Detect which cell encompasses the target text, then output its [X, Y] center coordinate. 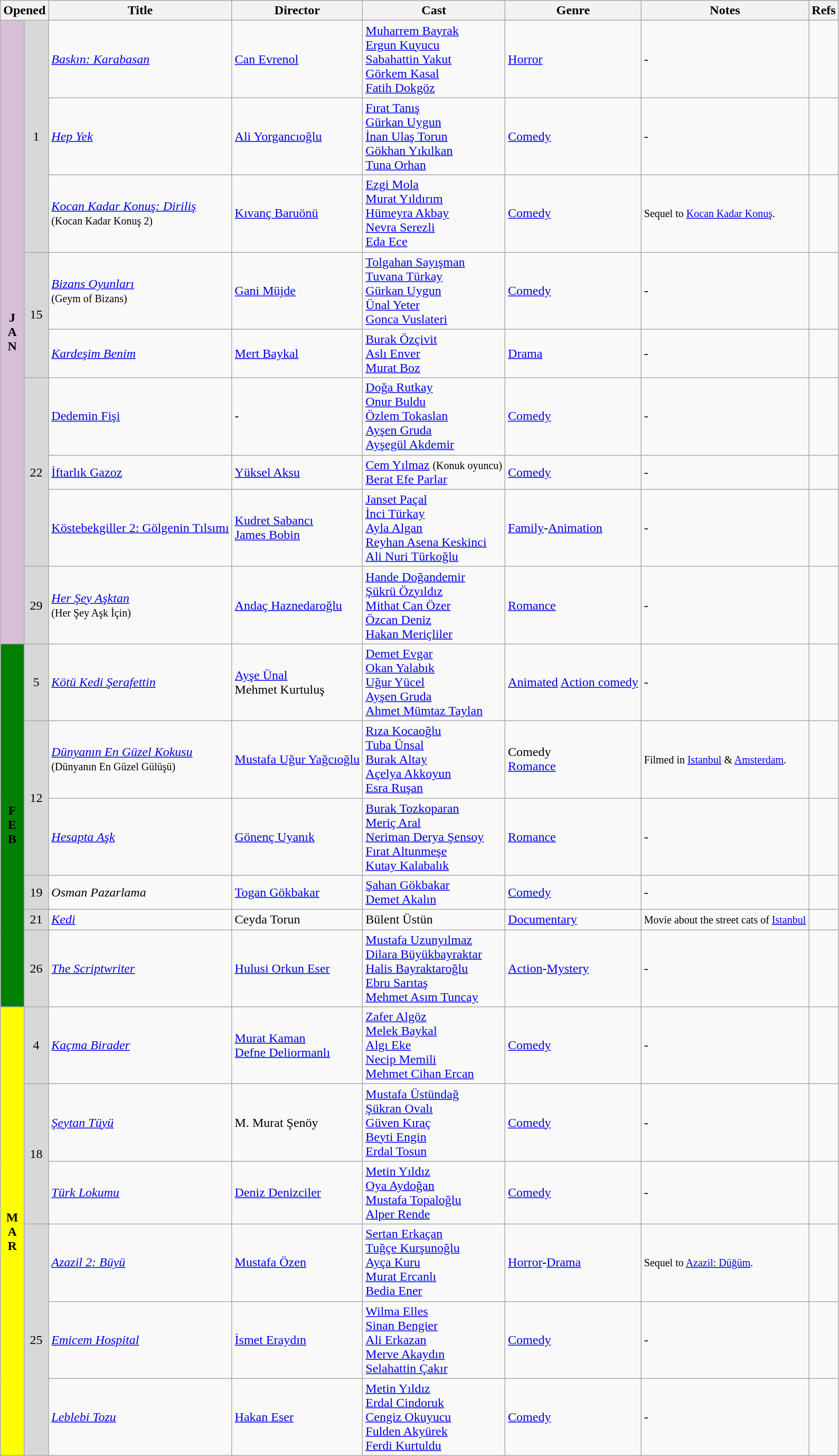
1 [36, 136]
The Scriptwriter [140, 968]
Hakan Eser [297, 1417]
İftarlık Gazoz [140, 472]
Cast [434, 11]
Mustafa Üstündağ Şükran Ovalı Güven Kıraç Beyti Engin Erdal Tosun [434, 1123]
26 [36, 968]
Mustafa Uzunyılmaz Dilara Büyükbayraktar Halis Bayraktaroğlu Ebru Sarıtaş Mehmet Asım Tuncay [434, 968]
18 [36, 1154]
Her Şey Aşktan(Her Şey Aşk İçin) [140, 605]
Baskın: Karabasan [140, 59]
Köstebekgiller 2: Gölgenin Tılsımı [140, 528]
Mert Baykal [297, 353]
25 [36, 1340]
Rıza Kocaoğlu Tuba Ünsal Burak Altay Açelya Akkoyun Esra Ruşan [434, 759]
Movie about the street cats of Istanbul [725, 920]
Kardeşim Benim [140, 353]
Gani Müjde [297, 291]
21 [36, 920]
Ayşe Ünal Mehmet Kurtuluş [297, 682]
Ezgi Mola Murat Yıldırım Hümeyra Akbay Nevra Serezli Eda Ece [434, 213]
Murat KamanDefne Deliormanlı [297, 1046]
Kötü Kedi Şerafettin [140, 682]
Sertan Erkaçan Tuğçe Kurşunoğlu Ayça Kuru Murat Ercanlı Bedia Ener [434, 1263]
Osman Pazarlama [140, 893]
Hep Yek [140, 136]
Andaç Haznedaroğlu [297, 605]
Gönenç Uyanık [297, 836]
Muharrem Bayrak Ergun Kuyucu Sabahattin Yakut Görkem Kasal Fatih Dokgöz [434, 59]
Metin Yıldız Oya Aydoğan Mustafa Topaloğlu Alper Rende [434, 1193]
Burak Özçivit Aslı Enver Murat Boz [434, 353]
Deniz Denizciler [297, 1193]
Animated Action comedy [573, 682]
Wilma Elles Sinan Bengier Ali Erkazan Merve Akaydın Selahattin Çakır [434, 1340]
5 [36, 682]
Kaçma Birader [140, 1046]
Mustafa Uğur Yağcıoğlu [297, 759]
Hesapta Aşk [140, 836]
Demet Evgar Okan Yalabık Uğur Yücel Ayşen Gruda Ahmet Mümtaz Taylan [434, 682]
Documentary [573, 920]
Filmed in Istanbul & Amsterdam. [725, 759]
Şahan Gökbakar Demet Akalın [434, 893]
İsmet Eraydın [297, 1340]
FEB [13, 825]
Can Evrenol [297, 59]
Fırat Tanış Gürkan Uygun İnan Ulaş Torun Gökhan Yıkılkan Tuna Orhan [434, 136]
Refs [824, 11]
Mustafa Özen [297, 1263]
Azazil 2: Büyü [140, 1263]
Cem Yılmaz (Konuk oyuncu) Berat Efe Parlar [434, 472]
Zafer Algöz Melek Baykal Algı Eke Necip Memili Mehmet Cihan Ercan [434, 1046]
Doğa Rutkay Onur Buldu Özlem Tokaslan Ayşen Gruda Ayşegül Akdemir [434, 416]
Horror-Drama [573, 1263]
Dünyanın En Güzel Kokusu(Dünyanın En Güzel Gülüşü) [140, 759]
Hulusi Orkun Eser [297, 968]
Burak Tozkoparan Meriç Aral Neriman Derya Şensoy Fırat Altunmeşe Kutay Kalabalık [434, 836]
Dedemin Fişi [140, 416]
Comedy Romance [573, 759]
Drama [573, 353]
Metin Yıldız Erdal Cindoruk Cengiz Okuyucu Fulden Akyürek Ferdi Kurtuldu [434, 1417]
Leblebi Tozu [140, 1417]
JAN [13, 332]
Opened [24, 11]
Ceyda Torun [297, 920]
Bizans Oyunları(Geym of Bizans) [140, 291]
Title [140, 11]
Kocan Kadar Konuş: Diriliş(Kocan Kadar Konuş 2) [140, 213]
Ali Yorgancıoğlu [297, 136]
Horror [573, 59]
Family-Animation [573, 528]
M. Murat Şenöy [297, 1123]
29 [36, 605]
Emicem Hospital [140, 1340]
MAR [13, 1231]
Kıvanç Baruönü [297, 213]
Notes [725, 11]
Sequel to Kocan Kadar Konuş. [725, 213]
12 [36, 798]
Yüksel Aksu [297, 472]
Action-Mystery [573, 968]
Togan Gökbakar [297, 893]
Tolgahan Sayışman Tuvana Türkay Gürkan Uygun Ünal Yeter Gonca Vuslateri [434, 291]
Şeytan Tüyü [140, 1123]
15 [36, 315]
Kudret Sabancı James Bobin [297, 528]
Kedi [140, 920]
Director [297, 11]
Janset Paçal İnci Türkay Ayla Algan Reyhan Asena Keskinci Ali Nuri Türkoğlu [434, 528]
Bülent Üstün [434, 920]
4 [36, 1046]
Türk Lokumu [140, 1193]
Genre [573, 11]
Sequel to Azazil: Düğüm. [725, 1263]
22 [36, 472]
Hande Doğandemir Şükrü Özyıldız Mithat Can Özer Özcan Deniz Hakan Meriçliler [434, 605]
19 [36, 893]
